Capture the cell that displays the provided text and extract its [x, y] central coordinate. 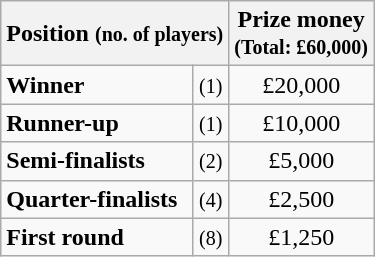
(4) [211, 199]
Position (no. of players) [115, 34]
£10,000 [302, 123]
Runner-up [97, 123]
£20,000 [302, 85]
First round [97, 237]
£1,250 [302, 237]
(2) [211, 161]
Semi-finalists [97, 161]
(8) [211, 237]
Quarter-finalists [97, 199]
£2,500 [302, 199]
£5,000 [302, 161]
Winner [97, 85]
Prize money(Total: £60,000) [302, 34]
